Locate the cell with the specified text and output its [X, Y] center coordinate. 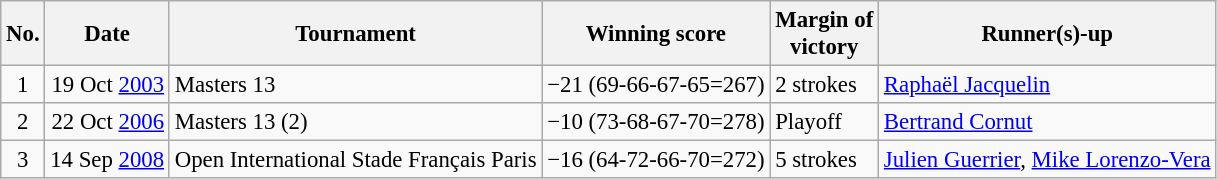
1 [23, 85]
19 Oct 2003 [107, 85]
2 [23, 122]
Playoff [824, 122]
14 Sep 2008 [107, 160]
Masters 13 (2) [355, 122]
2 strokes [824, 85]
Tournament [355, 34]
−21 (69-66-67-65=267) [656, 85]
Masters 13 [355, 85]
5 strokes [824, 160]
Raphaël Jacquelin [1048, 85]
Bertrand Cornut [1048, 122]
Margin ofvictory [824, 34]
22 Oct 2006 [107, 122]
Runner(s)-up [1048, 34]
Julien Guerrier, Mike Lorenzo-Vera [1048, 160]
3 [23, 160]
−16 (64-72-66-70=272) [656, 160]
Open International Stade Français Paris [355, 160]
−10 (73-68-67-70=278) [656, 122]
No. [23, 34]
Winning score [656, 34]
Date [107, 34]
